Capture the cell that displays the provided text and extract its (x, y) central coordinate. 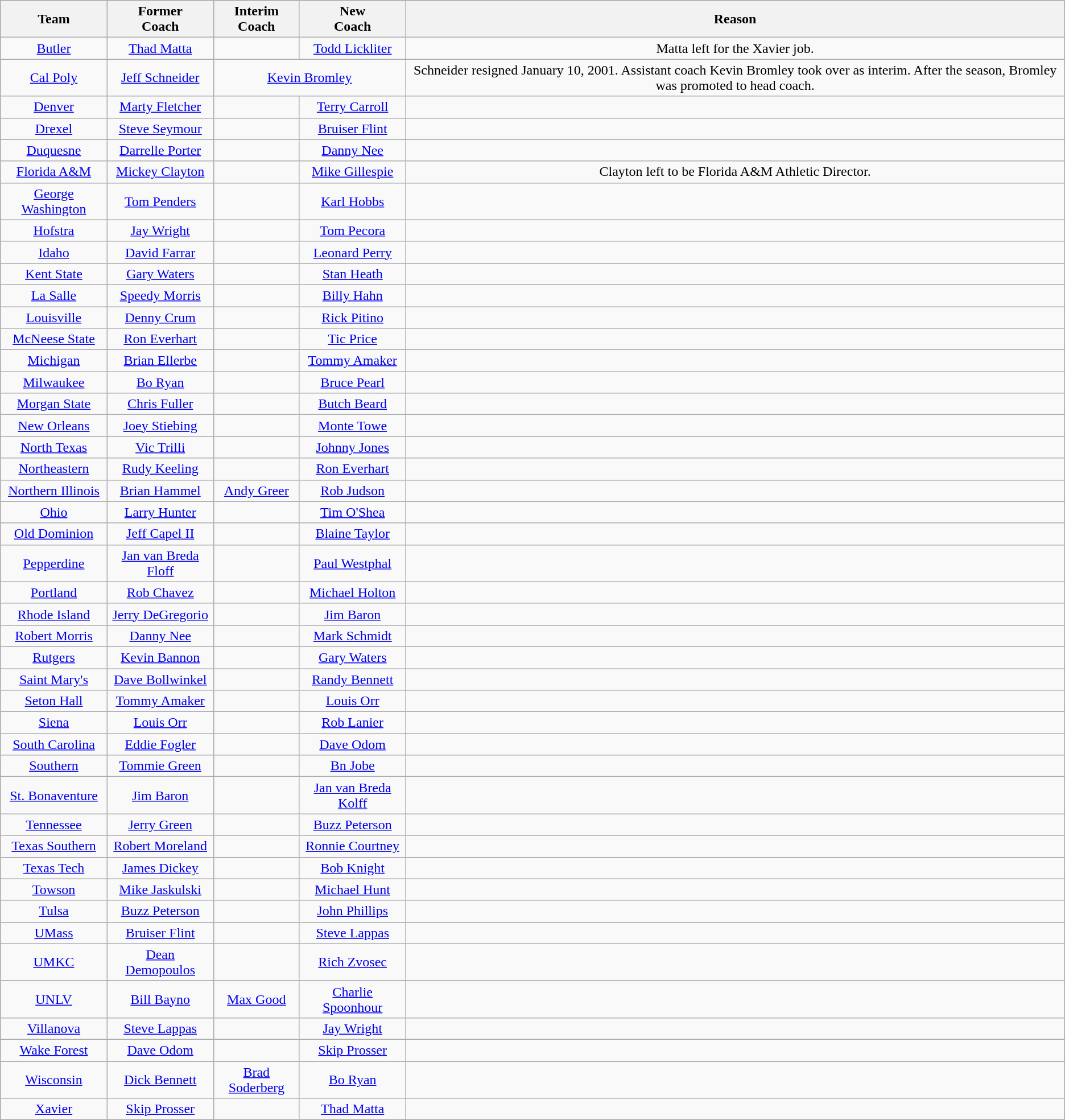
Joey Stiebing (160, 426)
Team (53, 19)
Butler (53, 48)
Denny Crum (160, 317)
Michigan (53, 361)
Schneider resigned January 10, 2001. Assistant coach Kevin Bromley took over as interim. After the season, Bromley was promoted to head coach. (735, 77)
Southern (53, 766)
La Salle (53, 295)
Kevin Bromley (309, 77)
Kent State (53, 274)
NewCoach (353, 19)
Texas Tech (53, 868)
North Texas (53, 447)
Rudy Keeling (160, 469)
Mark Schmidt (353, 636)
Portland (53, 592)
Towson (53, 890)
Tommie Green (160, 766)
Rutgers (53, 657)
Jeff Capel II (160, 534)
Wisconsin (53, 1079)
Xavier (53, 1109)
Dick Bennett (160, 1079)
Marty Fletcher (160, 107)
Mickey Clayton (160, 172)
David Farrar (160, 252)
Tulsa (53, 911)
Jeff Schneider (160, 77)
St. Bonaventure (53, 796)
Monte Towe (353, 426)
Drexel (53, 129)
Mike Jaskulski (160, 890)
Rick Pitino (353, 317)
Ohio (53, 512)
Robert Moreland (160, 846)
Tim O'Shea (353, 512)
Larry Hunter (160, 512)
Seton Hall (53, 701)
Old Dominion (53, 534)
Chris Fuller (160, 404)
UNLV (53, 999)
Hofstra (53, 230)
Michael Hunt (353, 890)
Butch Beard (353, 404)
Morgan State (53, 404)
Rob Lanier (353, 723)
Johnny Jones (353, 447)
Mike Gillespie (353, 172)
Milwaukee (53, 382)
Brian Hammel (160, 491)
Reason (735, 19)
Wake Forest (53, 1050)
Vic Trilli (160, 447)
InterimCoach (256, 19)
Terry Carroll (353, 107)
Tic Price (353, 339)
Northeastern (53, 469)
Eddie Fogler (160, 744)
Tom Pecora (353, 230)
Randy Bennett (353, 679)
McNeese State (53, 339)
Bn Jobe (353, 766)
Steve Seymour (160, 129)
Paul Westphal (353, 563)
Dean Demopoulos (160, 962)
Dave Bollwinkel (160, 679)
Brad Soderberg (256, 1079)
Rob Chavez (160, 592)
Bill Bayno (160, 999)
Siena (53, 723)
Tennessee (53, 825)
Michael Holton (353, 592)
Clayton left to be Florida A&M Athletic Director. (735, 172)
Denver (53, 107)
FormerCoach (160, 19)
James Dickey (160, 868)
Louisville (53, 317)
Brian Ellerbe (160, 361)
Cal Poly (53, 77)
Bob Knight (353, 868)
Pepperdine (53, 563)
Kevin Bannon (160, 657)
Rich Zvosec (353, 962)
UMass (53, 933)
UMKC (53, 962)
South Carolina (53, 744)
Jerry Green (160, 825)
Idaho (53, 252)
Todd Lickliter (353, 48)
Charlie Spoonhour (353, 999)
Jan van Breda Kolff (353, 796)
Villanova (53, 1028)
Northern Illinois (53, 491)
Karl Hobbs (353, 201)
Saint Mary's (53, 679)
Billy Hahn (353, 295)
Florida A&M (53, 172)
Darrelle Porter (160, 150)
Jan van Breda Floff (160, 563)
Blaine Taylor (353, 534)
Duquesne (53, 150)
Stan Heath (353, 274)
New Orleans (53, 426)
Speedy Morris (160, 295)
George Washington (53, 201)
Texas Southern (53, 846)
Andy Greer (256, 491)
Jerry DeGregorio (160, 614)
Bruce Pearl (353, 382)
Tom Penders (160, 201)
Ronnie Courtney (353, 846)
Rhode Island (53, 614)
Matta left for the Xavier job. (735, 48)
John Phillips (353, 911)
Robert Morris (53, 636)
Max Good (256, 999)
Rob Judson (353, 491)
Leonard Perry (353, 252)
